Locate the cell with the specified text and output its [x, y] center coordinate. 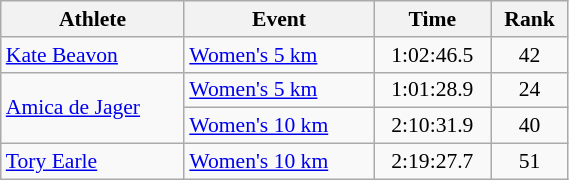
1:01:28.9 [432, 90]
2:19:27.7 [432, 162]
Tory Earle [93, 162]
51 [530, 162]
Amica de Jager [93, 108]
Rank [530, 19]
Event [278, 19]
1:02:46.5 [432, 55]
24 [530, 90]
42 [530, 55]
Time [432, 19]
40 [530, 126]
2:10:31.9 [432, 126]
Kate Beavon [93, 55]
Athlete [93, 19]
